From the cell containing the given text, extract its center point as (x, y) coordinate. 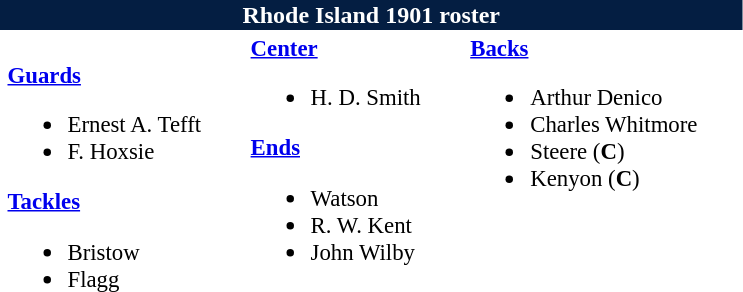
Rhode Island 1901 roster (371, 15)
